Determine the [x, y] coordinate at the center of the cell enclosing the given text.  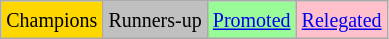
Champions [52, 20]
Runners-up [155, 20]
Promoted [252, 20]
Relegated [342, 20]
